Output the [X, Y] coordinate of the center of the cell containing the given text.  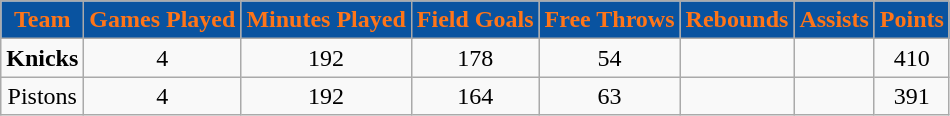
Points [912, 20]
Free Throws [610, 20]
391 [912, 96]
Rebounds [737, 20]
410 [912, 58]
54 [610, 58]
Knicks [42, 58]
Team [42, 20]
164 [475, 96]
178 [475, 58]
Games Played [162, 20]
Assists [834, 20]
Pistons [42, 96]
63 [610, 96]
Field Goals [475, 20]
Minutes Played [326, 20]
